Extract the (x, y) coordinate from the center of the cell holding the provided text.  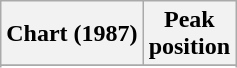
Chart (1987) (72, 34)
Peakposition (189, 34)
